Scan for the cell matching the given text and deliver its (x, y) coordinate at center. 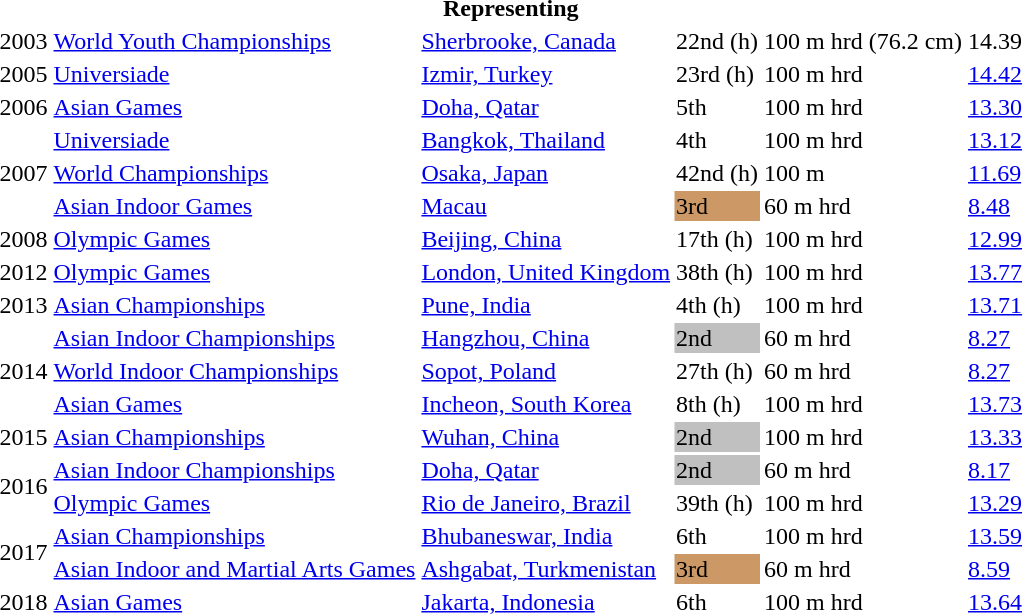
World Youth Championships (234, 41)
London, United Kingdom (546, 272)
6th (718, 536)
Sherbrooke, Canada (546, 41)
100 m (864, 173)
Bhubaneswar, India (546, 536)
38th (h) (718, 272)
5th (718, 107)
Izmir, Turkey (546, 74)
World Championships (234, 173)
Rio de Janeiro, Brazil (546, 503)
23rd (h) (718, 74)
Asian Indoor and Martial Arts Games (234, 569)
Bangkok, Thailand (546, 140)
42nd (h) (718, 173)
4th (718, 140)
World Indoor Championships (234, 371)
Incheon, South Korea (546, 404)
Pune, India (546, 305)
Osaka, Japan (546, 173)
39th (h) (718, 503)
Sopot, Poland (546, 371)
27th (h) (718, 371)
8th (h) (718, 404)
4th (h) (718, 305)
Asian Indoor Games (234, 206)
Wuhan, China (546, 437)
22nd (h) (718, 41)
100 m hrd (76.2 cm) (864, 41)
Hangzhou, China (546, 338)
17th (h) (718, 239)
Macau (546, 206)
Beijing, China (546, 239)
Ashgabat, Turkmenistan (546, 569)
